Capture the cell that displays the provided text and extract its [x, y] central coordinate. 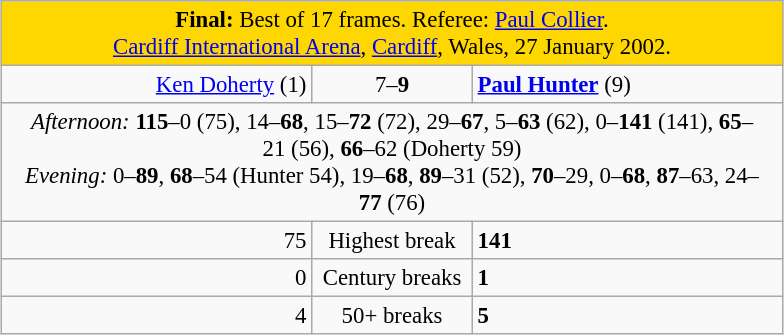
0 [156, 278]
Paul Hunter (9) [628, 85]
7–9 [392, 85]
50+ breaks [392, 316]
1 [628, 278]
4 [156, 316]
Century breaks [392, 278]
Final: Best of 17 frames. Referee: Paul Collier.Cardiff International Arena, Cardiff, Wales, 27 January 2002. [392, 34]
Highest break [392, 241]
75 [156, 241]
5 [628, 316]
Ken Doherty (1) [156, 85]
141 [628, 241]
